Pinpoint the cell where the given text exists, returning its [X, Y] midpoint coordinate. 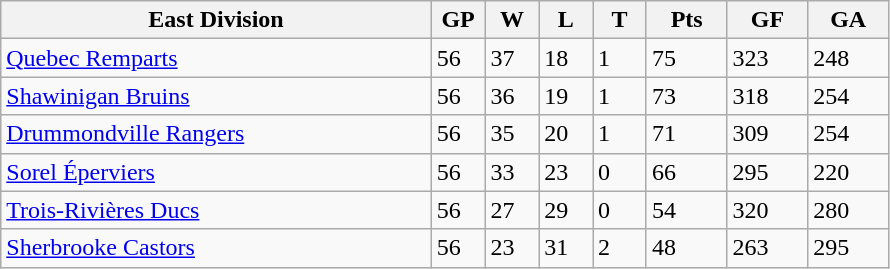
263 [768, 248]
18 [566, 58]
323 [768, 58]
36 [512, 96]
Sorel Éperviers [216, 172]
27 [512, 210]
29 [566, 210]
318 [768, 96]
35 [512, 134]
66 [686, 172]
GA [848, 20]
31 [566, 248]
33 [512, 172]
Trois-Rivières Ducs [216, 210]
71 [686, 134]
248 [848, 58]
73 [686, 96]
W [512, 20]
East Division [216, 20]
54 [686, 210]
220 [848, 172]
309 [768, 134]
T [620, 20]
Pts [686, 20]
GP [458, 20]
19 [566, 96]
320 [768, 210]
L [566, 20]
Shawinigan Bruins [216, 96]
20 [566, 134]
280 [848, 210]
37 [512, 58]
Quebec Remparts [216, 58]
2 [620, 248]
48 [686, 248]
GF [768, 20]
75 [686, 58]
Drummondville Rangers [216, 134]
Sherbrooke Castors [216, 248]
